Output the [X, Y] coordinate of the center of the cell containing the given text.  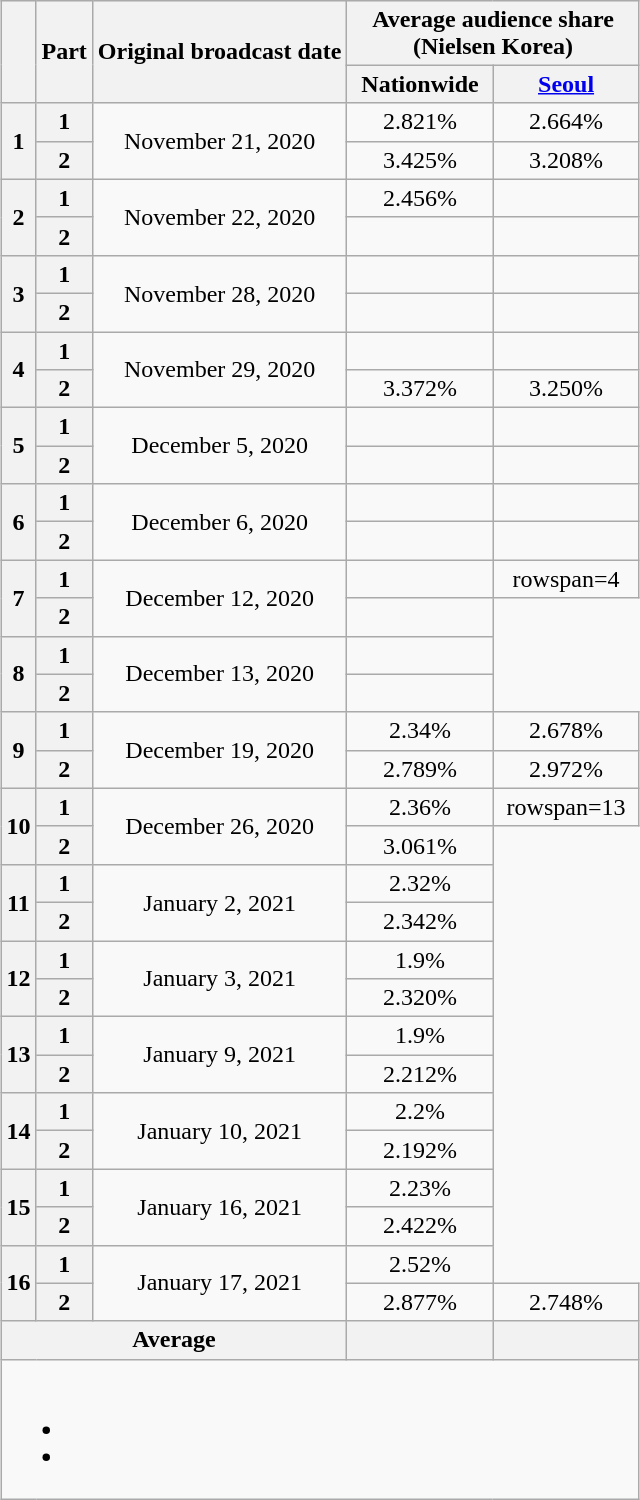
December 26, 2020 [220, 826]
2.32% [420, 883]
2.456% [420, 198]
November 22, 2020 [220, 217]
November 21, 2020 [220, 141]
7 [18, 598]
December 12, 2020 [220, 598]
Part [64, 52]
3.425% [420, 160]
2.52% [420, 1264]
November 28, 2020 [220, 293]
3 [18, 293]
December 5, 2020 [220, 446]
November 29, 2020 [220, 370]
10 [18, 826]
13 [18, 1055]
9 [18, 750]
16 [18, 1283]
rowspan=13 [566, 807]
2.748% [566, 1302]
December 13, 2020 [220, 674]
January 3, 2021 [220, 978]
2.320% [420, 998]
5 [18, 446]
6 [18, 522]
3.250% [566, 389]
January 17, 2021 [220, 1283]
Nationwide [420, 84]
2.2% [420, 1112]
Average [174, 1340]
2.972% [566, 769]
2.342% [420, 921]
December 19, 2020 [220, 750]
Original broadcast date [220, 52]
2.789% [420, 769]
January 2, 2021 [220, 902]
11 [18, 902]
2.192% [420, 1150]
14 [18, 1131]
2.36% [420, 807]
2.212% [420, 1074]
2.678% [566, 731]
2.422% [420, 1226]
January 9, 2021 [220, 1055]
2.821% [420, 122]
2.23% [420, 1188]
15 [18, 1207]
2.877% [420, 1302]
3.208% [566, 160]
12 [18, 978]
2.34% [420, 731]
4 [18, 370]
3.061% [420, 845]
January 10, 2021 [220, 1131]
2.664% [566, 122]
3.372% [420, 389]
January 16, 2021 [220, 1207]
Average audience share(Nielsen Korea) [493, 32]
December 6, 2020 [220, 522]
Seoul [566, 84]
rowspan=4 [566, 579]
8 [18, 674]
